Locate the cell with the specified text and output its [x, y] center coordinate. 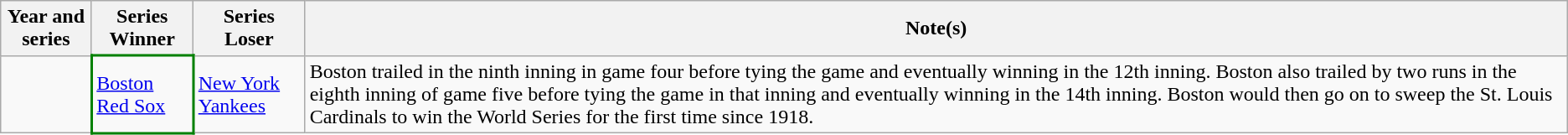
Note(s) [936, 29]
Boston Red Sox [142, 95]
Year and series [46, 29]
Series Winner [142, 29]
Series Loser [249, 29]
New York Yankees [249, 95]
